Pinpoint the cell where the given text exists, returning its (X, Y) midpoint coordinate. 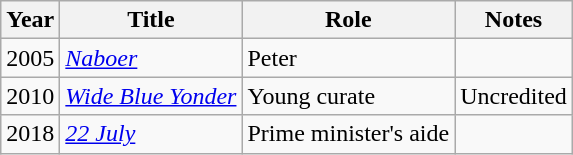
Naboer (151, 58)
22 July (151, 134)
Prime minister's aide (348, 134)
2010 (30, 96)
Wide Blue Yonder (151, 96)
Role (348, 20)
Peter (348, 58)
Uncredited (514, 96)
Young curate (348, 96)
2005 (30, 58)
Title (151, 20)
Year (30, 20)
2018 (30, 134)
Notes (514, 20)
